Return the [X, Y] coordinate for the center point of the cell that contains the specified text.  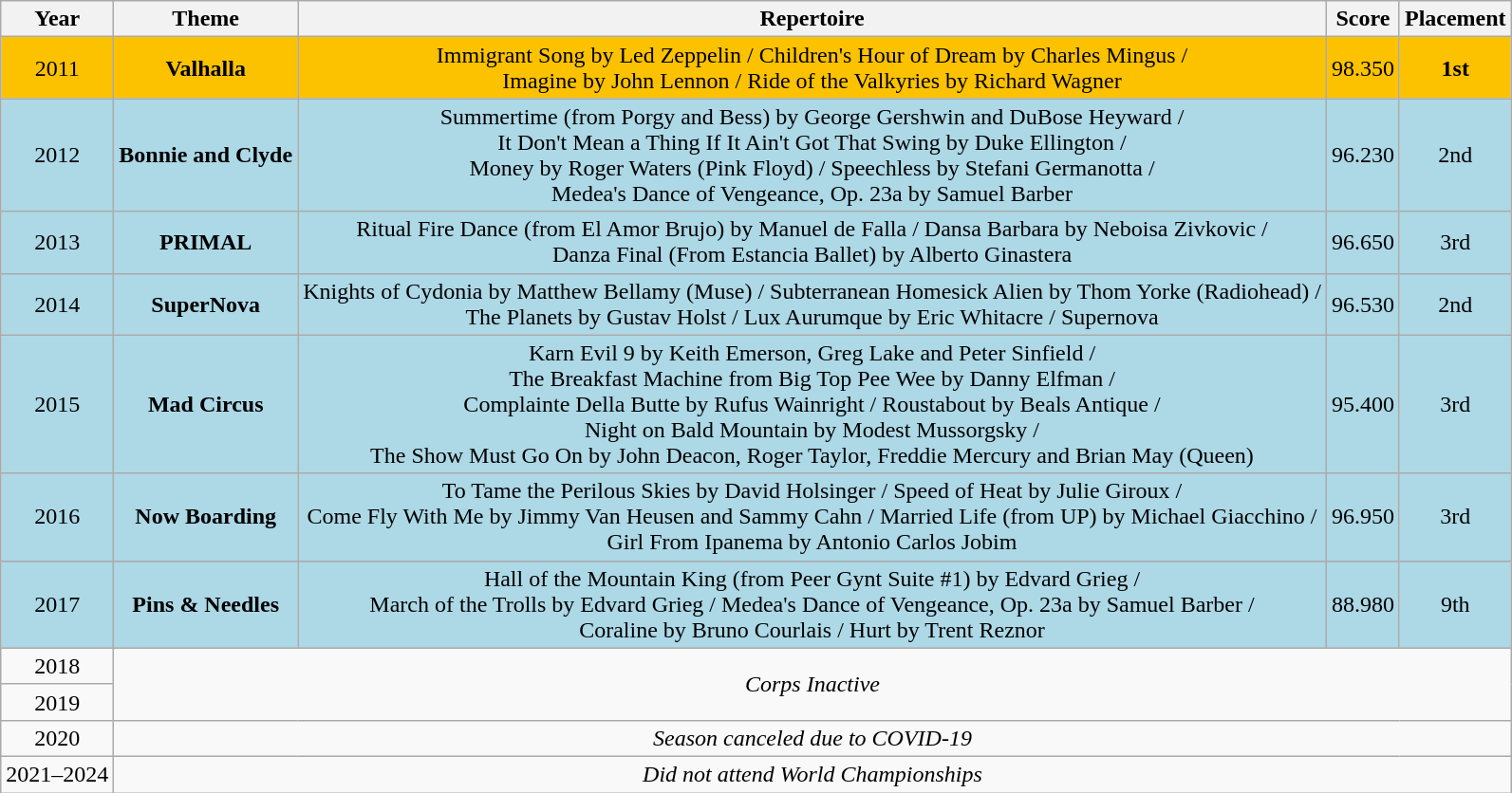
95.400 [1363, 404]
Bonnie and Clyde [206, 156]
2011 [57, 68]
Corps Inactive [812, 684]
Score [1363, 19]
Year [57, 19]
96.530 [1363, 304]
Now Boarding [206, 517]
1st [1455, 68]
96.650 [1363, 243]
Placement [1455, 19]
2013 [57, 243]
96.950 [1363, 517]
Mad Circus [206, 404]
98.350 [1363, 68]
Repertoire [812, 19]
2016 [57, 517]
96.230 [1363, 156]
2017 [57, 604]
2019 [57, 702]
2021–2024 [57, 774]
Immigrant Song by Led Zeppelin / Children's Hour of Dream by Charles Mingus / Imagine by John Lennon / Ride of the Valkyries by Richard Wagner [812, 68]
2014 [57, 304]
Theme [206, 19]
9th [1455, 604]
Valhalla [206, 68]
Did not attend World Championships [812, 774]
2020 [57, 738]
2012 [57, 156]
2015 [57, 404]
2018 [57, 666]
PRIMAL [206, 243]
88.980 [1363, 604]
SuperNova [206, 304]
Pins & Needles [206, 604]
Season canceled due to COVID-19 [812, 738]
